Locate the cell with the specified text and output its (x, y) center coordinate. 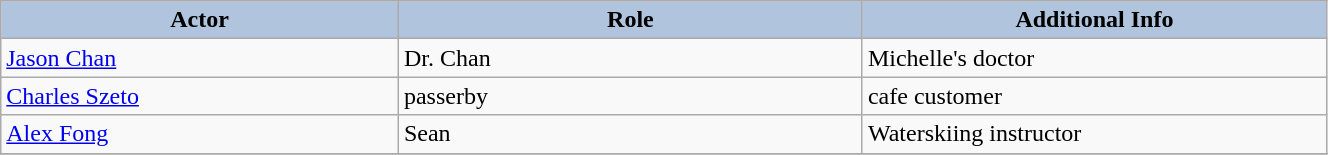
Waterskiing instructor (1094, 134)
Dr. Chan (630, 58)
Additional Info (1094, 20)
Michelle's doctor (1094, 58)
Alex Fong (200, 134)
cafe customer (1094, 96)
Role (630, 20)
Jason Chan (200, 58)
Actor (200, 20)
passerby (630, 96)
Sean (630, 134)
Charles Szeto (200, 96)
